From the cell containing the given text, extract its center point as (X, Y) coordinate. 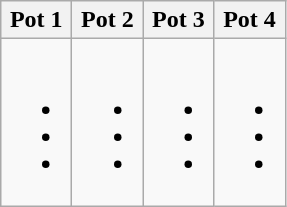
Pot 4 (250, 20)
Pot 3 (178, 20)
Pot 1 (36, 20)
Pot 2 (108, 20)
